Locate the cell with the specified text and output its [x, y] center coordinate. 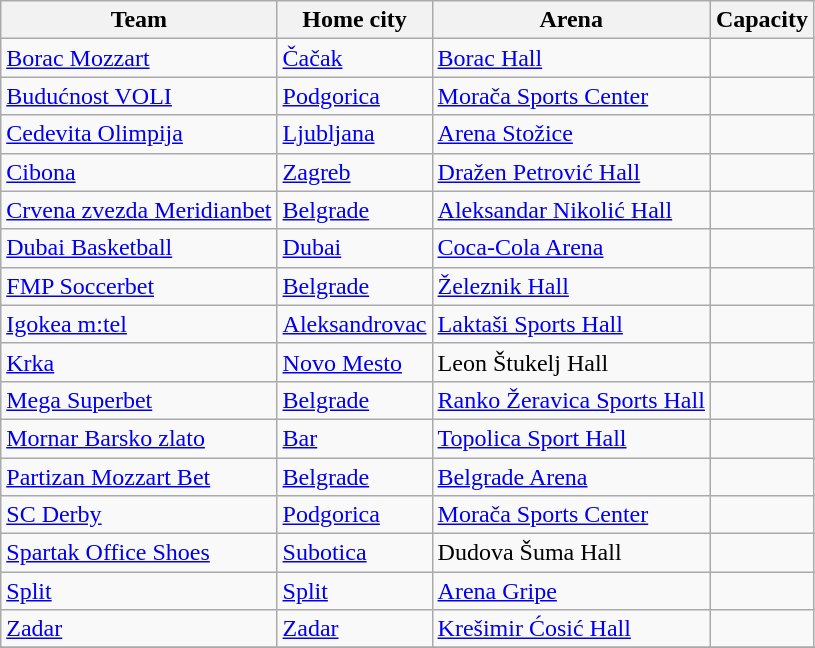
Aleksandrovac [354, 324]
Zagreb [354, 172]
Coca-Cola Arena [571, 248]
Spartak Office Shoes [139, 553]
Železnik Hall [571, 286]
Ljubljana [354, 134]
Team [139, 20]
Mornar Barsko zlato [139, 438]
Novo Mesto [354, 362]
Cibona [139, 172]
Leon Štukelj Hall [571, 362]
Igokea m:tel [139, 324]
Krka [139, 362]
Borac Hall [571, 58]
Belgrade Arena [571, 477]
Borac Mozzart [139, 58]
Topolica Sport Hall [571, 438]
Dubai Basketball [139, 248]
FMP Soccerbet [139, 286]
Čačak [354, 58]
Home city [354, 20]
Krešimir Ćosić Hall [571, 629]
Laktaši Sports Hall [571, 324]
Subotica [354, 553]
Partizan Mozzart Bet [139, 477]
Arena Gripe [571, 591]
Dudova Šuma Hall [571, 553]
Crvena zvezda Meridianbet [139, 210]
SC Derby [139, 515]
Mega Superbet [139, 400]
Dubai [354, 248]
Arena [571, 20]
Cedevita Olimpija [139, 134]
Arena Stožice [571, 134]
Capacity [762, 20]
Budućnost VOLI [139, 96]
Aleksandar Nikolić Hall [571, 210]
Dražen Petrović Hall [571, 172]
Bar [354, 438]
Ranko Žeravica Sports Hall [571, 400]
